Output the (x, y) coordinate of the center of the cell containing the given text.  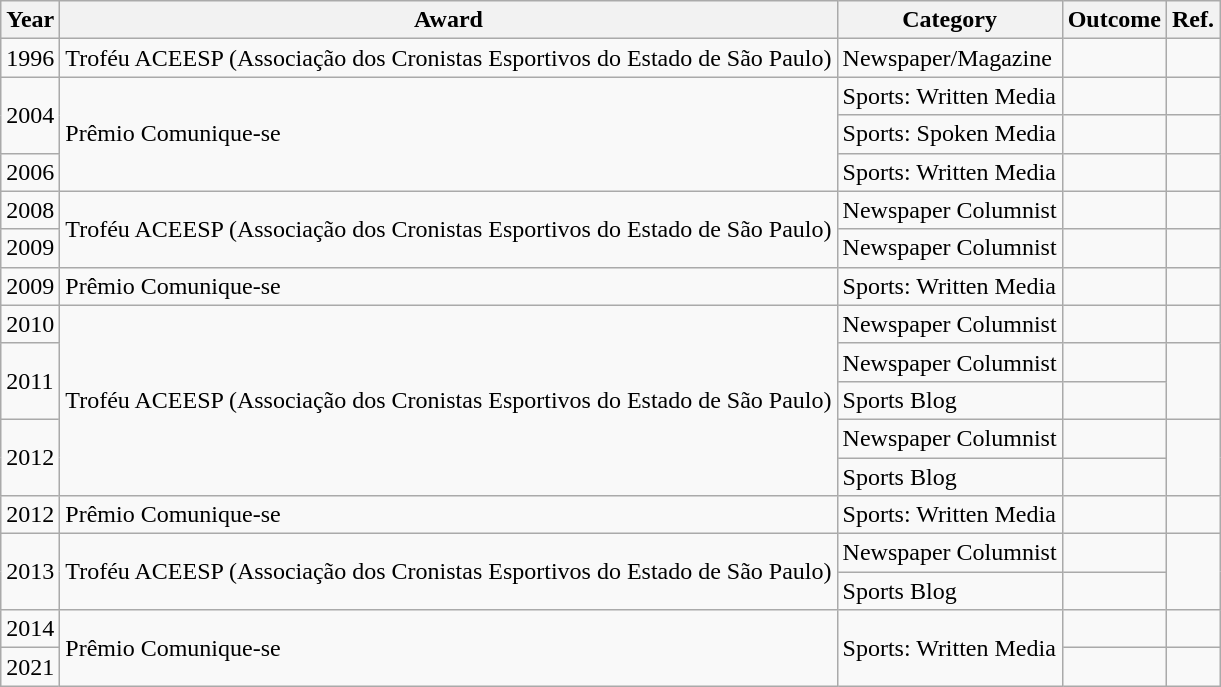
1996 (30, 58)
Category (950, 20)
Year (30, 20)
2010 (30, 324)
Ref. (1192, 20)
2021 (30, 667)
2011 (30, 381)
Award (448, 20)
2006 (30, 172)
Newspaper/Magazine (950, 58)
Sports: Spoken Media (950, 134)
2004 (30, 115)
2014 (30, 629)
2013 (30, 572)
2008 (30, 210)
Outcome (1114, 20)
